Determine the [x, y] coordinate at the center of the cell enclosing the given text.  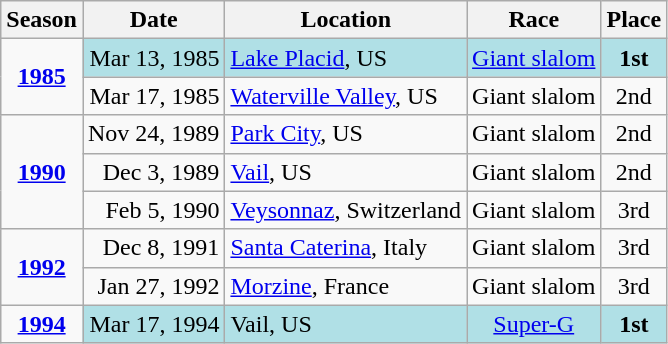
Morzine, France [346, 286]
Place [634, 20]
Nov 24, 1989 [153, 134]
Date [153, 20]
Veysonnaz, Switzerland [346, 210]
Mar 17, 1994 [153, 324]
Waterville Valley, US [346, 96]
Santa Caterina, Italy [346, 248]
1994 [42, 324]
1992 [42, 267]
Mar 17, 1985 [153, 96]
Jan 27, 1992 [153, 286]
Mar 13, 1985 [153, 58]
1990 [42, 172]
1985 [42, 77]
Lake Placid, US [346, 58]
Season [42, 20]
Park City, US [346, 134]
Dec 3, 1989 [153, 172]
Super-G [534, 324]
Race [534, 20]
Dec 8, 1991 [153, 248]
Location [346, 20]
Feb 5, 1990 [153, 210]
